Detect which cell encompasses the target text, then output its (x, y) center coordinate. 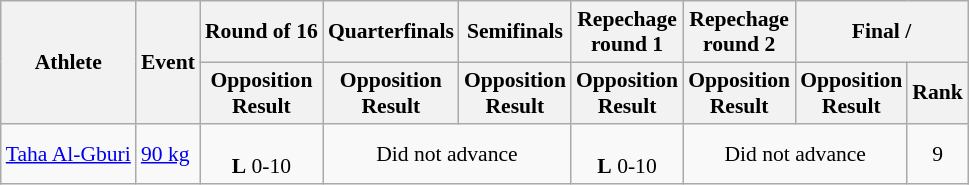
90 kg (168, 154)
9 (938, 154)
Taha Al-Gburi (68, 154)
Event (168, 62)
Final / (882, 32)
Rank (938, 92)
Repechage round 2 (739, 32)
Round of 16 (262, 32)
Semifinals (515, 32)
Athlete (68, 62)
Quarterfinals (391, 32)
Repechage round 1 (627, 32)
